Pinpoint the cell where the given text exists, returning its [X, Y] midpoint coordinate. 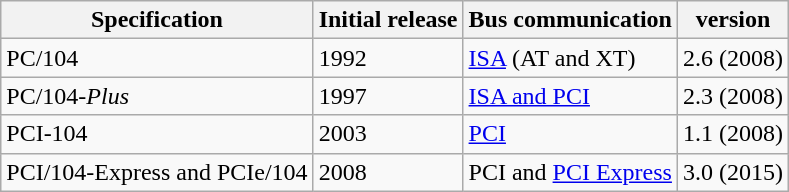
2.6 (2008) [732, 58]
ISA and PCI [570, 96]
3.0 (2015) [732, 172]
2003 [388, 134]
1997 [388, 96]
ISA (AT and XT) [570, 58]
PCI [570, 134]
2.3 (2008) [732, 96]
Initial release [388, 20]
PCI and PCI Express [570, 172]
Specification [157, 20]
Bus communication [570, 20]
PC/104-Plus [157, 96]
PC/104 [157, 58]
1.1 (2008) [732, 134]
1992 [388, 58]
version [732, 20]
PCI-104 [157, 134]
2008 [388, 172]
PCI/104-Express and PCIe/104 [157, 172]
